Extract the [X, Y] coordinate from the center of the cell holding the provided text.  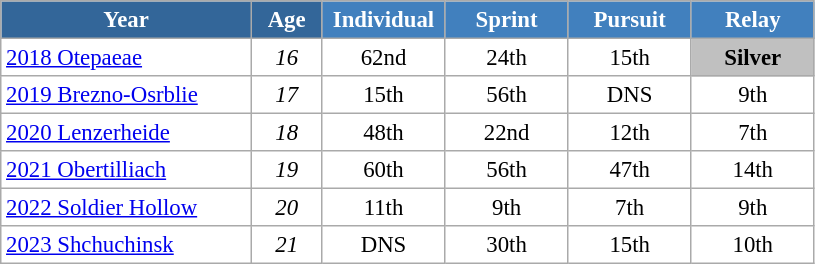
2018 Otepaeae [126, 58]
62nd [384, 58]
2022 Soldier Hollow [126, 208]
11th [384, 208]
19 [286, 170]
2021 Obertilliach [126, 170]
Pursuit [630, 20]
Year [126, 20]
48th [384, 133]
18 [286, 133]
Silver [752, 58]
22nd [506, 133]
14th [752, 170]
Relay [752, 20]
16 [286, 58]
47th [630, 170]
Age [286, 20]
17 [286, 95]
10th [752, 245]
21 [286, 245]
12th [630, 133]
2019 Brezno-Osrblie [126, 95]
60th [384, 170]
24th [506, 58]
20 [286, 208]
2020 Lenzerheide [126, 133]
Individual [384, 20]
30th [506, 245]
Sprint [506, 20]
2023 Shchuchinsk [126, 245]
